Extract the (X, Y) coordinate from the center of the cell holding the provided text.  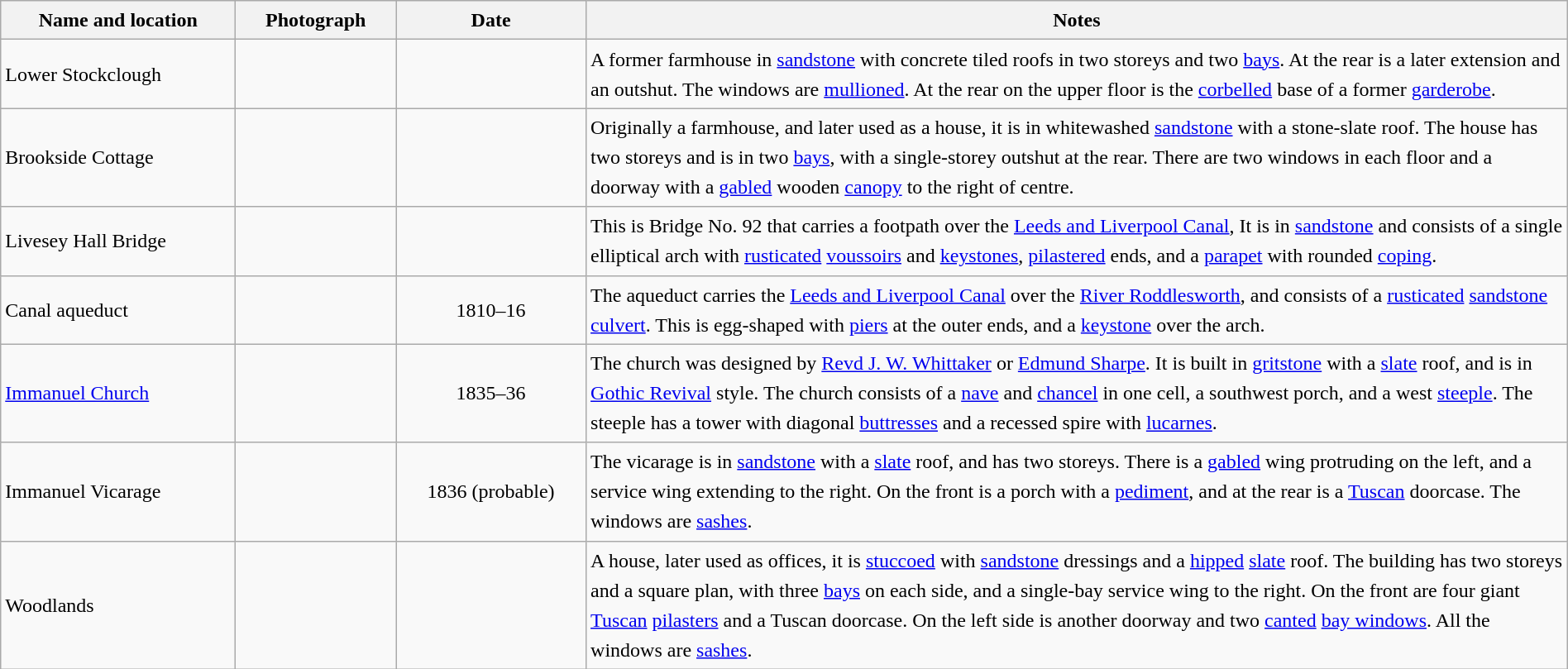
Lower Stockclough (118, 74)
Immanuel Church (118, 394)
1836 (probable) (491, 491)
Photograph (316, 20)
Brookside Cottage (118, 157)
Immanuel Vicarage (118, 491)
Notes (1077, 20)
Livesey Hall Bridge (118, 241)
Canal aqueduct (118, 309)
Date (491, 20)
Name and location (118, 20)
1835–36 (491, 394)
1810–16 (491, 309)
Woodlands (118, 605)
